Provide the [x, y] coordinate of the cell's center where the given text is located.  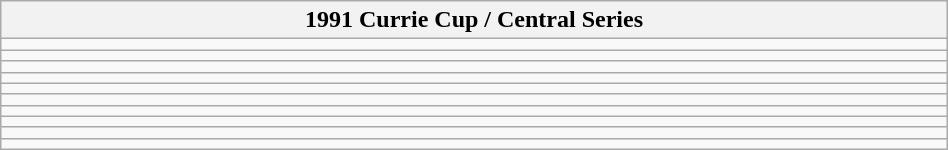
1991 Currie Cup / Central Series [474, 20]
